Search for the cell housing the specified text and yield its (X, Y) center coordinate. 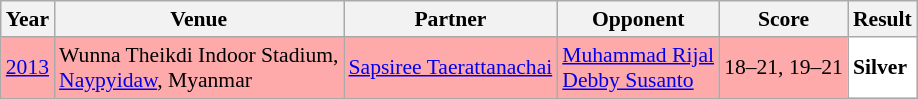
Muhammad Rijal Debby Susanto (638, 68)
Partner (451, 19)
Opponent (638, 19)
Silver (882, 68)
Wunna Theikdi Indoor Stadium,Naypyidaw, Myanmar (198, 68)
Sapsiree Taerattanachai (451, 68)
18–21, 19–21 (784, 68)
Year (28, 19)
2013 (28, 68)
Venue (198, 19)
Score (784, 19)
Result (882, 19)
